Detect which cell encompasses the target text, then output its [X, Y] center coordinate. 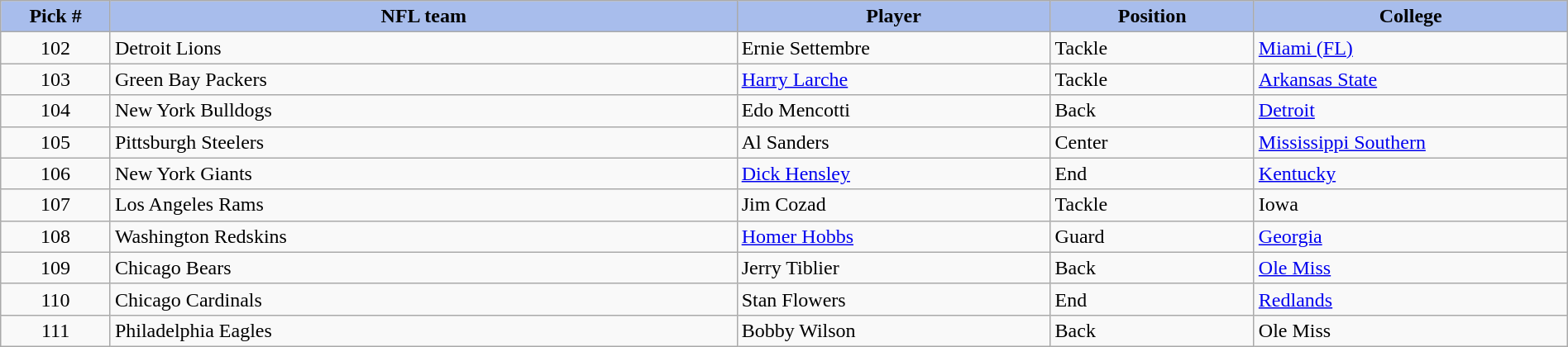
105 [56, 142]
Jerry Tiblier [893, 268]
Homer Hobbs [893, 236]
Al Sanders [893, 142]
110 [56, 299]
Position [1152, 17]
Player [893, 17]
Georgia [1411, 236]
Chicago Bears [423, 268]
Chicago Cardinals [423, 299]
Dick Hensley [893, 173]
Ernie Settembre [893, 48]
New York Giants [423, 173]
Guard [1152, 236]
Redlands [1411, 299]
Bobby Wilson [893, 330]
Detroit [1411, 111]
111 [56, 330]
Harry Larche [893, 79]
109 [56, 268]
Kentucky [1411, 173]
Stan Flowers [893, 299]
Pittsburgh Steelers [423, 142]
Jim Cozad [893, 205]
Miami (FL) [1411, 48]
Philadelphia Eagles [423, 330]
107 [56, 205]
Green Bay Packers [423, 79]
108 [56, 236]
Detroit Lions [423, 48]
Edo Mencotti [893, 111]
Mississippi Southern [1411, 142]
106 [56, 173]
New York Bulldogs [423, 111]
NFL team [423, 17]
Washington Redskins [423, 236]
102 [56, 48]
Iowa [1411, 205]
College [1411, 17]
Center [1152, 142]
103 [56, 79]
Pick # [56, 17]
Arkansas State [1411, 79]
104 [56, 111]
Los Angeles Rams [423, 205]
